Return the [X, Y] coordinate for the center point of the cell that contains the specified text.  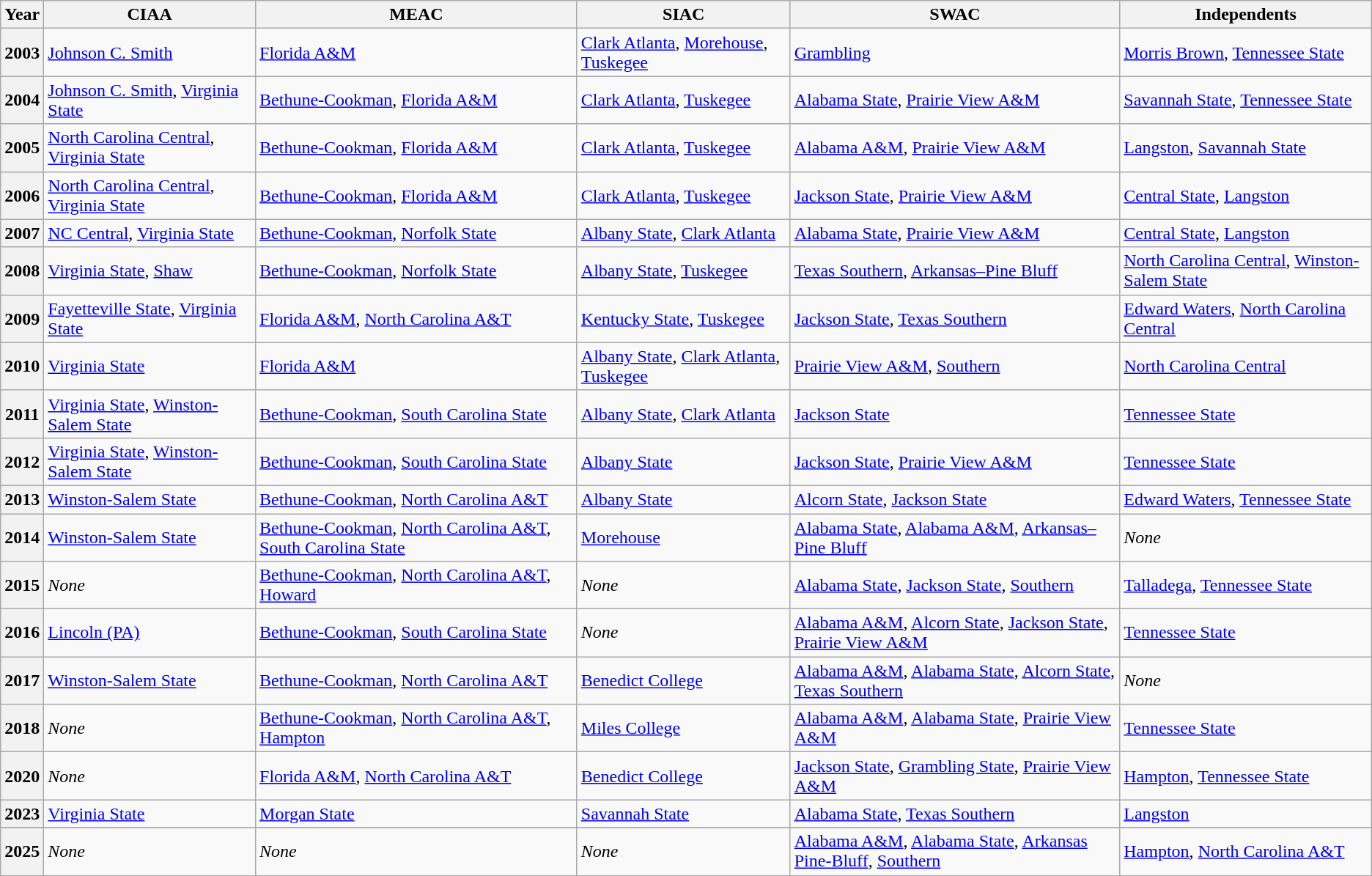
Morgan State [416, 814]
Johnson C. Smith, Virginia State [150, 100]
Bethune-Cookman, North Carolina A&T, Howard [416, 585]
2015 [22, 585]
2005 [22, 148]
Kentucky State, Tuskegee [683, 318]
Hampton, North Carolina A&T [1246, 852]
Clark Atlanta, Morehouse, Tuskegee [683, 53]
2017 [22, 680]
2018 [22, 729]
Alcorn State, Jackson State [955, 499]
Alabama State, Texas Southern [955, 814]
2023 [22, 814]
Jackson State, Texas Southern [955, 318]
Savannah State [683, 814]
NC Central, Virginia State [150, 233]
Prairie View A&M, Southern [955, 367]
Alabama A&M, Alabama State, Prairie View A&M [955, 729]
2007 [22, 233]
2016 [22, 633]
Miles College [683, 729]
Albany State, Tuskegee [683, 271]
Talladega, Tennessee State [1246, 585]
Bethune-Cookman, North Carolina A&T, Hampton [416, 729]
Virginia State, Shaw [150, 271]
2008 [22, 271]
Bethune-Cookman, North Carolina A&T, South Carolina State [416, 537]
2006 [22, 195]
Albany State, Clark Atlanta, Tuskegee [683, 367]
Lincoln (PA) [150, 633]
SIAC [683, 15]
Year [22, 15]
Langston, Savannah State [1246, 148]
Independents [1246, 15]
CIAA [150, 15]
North Carolina Central, Winston-Salem State [1246, 271]
SWAC [955, 15]
MEAC [416, 15]
2025 [22, 852]
Alabama A&M, Alabama State, Alcorn State, Texas Southern [955, 680]
Edward Waters, North Carolina Central [1246, 318]
Alabama A&M, Prairie View A&M [955, 148]
2004 [22, 100]
Fayetteville State, Virginia State [150, 318]
Morris Brown, Tennessee State [1246, 53]
Alabama A&M, Alabama State, Arkansas Pine-Bluff, Southern [955, 852]
2012 [22, 462]
Morehouse [683, 537]
Alabama State, Alabama A&M, Arkansas–Pine Bluff [955, 537]
Savannah State, Tennessee State [1246, 100]
2014 [22, 537]
Alabama A&M, Alcorn State, Jackson State, Prairie View A&M [955, 633]
Langston [1246, 814]
Alabama State, Jackson State, Southern [955, 585]
Texas Southern, Arkansas–Pine Bluff [955, 271]
2003 [22, 53]
Grambling [955, 53]
Johnson C. Smith [150, 53]
2010 [22, 367]
2013 [22, 499]
2011 [22, 413]
North Carolina Central [1246, 367]
Jackson State, Grambling State, Prairie View A&M [955, 776]
Jackson State [955, 413]
2020 [22, 776]
2009 [22, 318]
Hampton, Tennessee State [1246, 776]
Edward Waters, Tennessee State [1246, 499]
